Extract the (x, y) coordinate from the center of the cell holding the provided text.  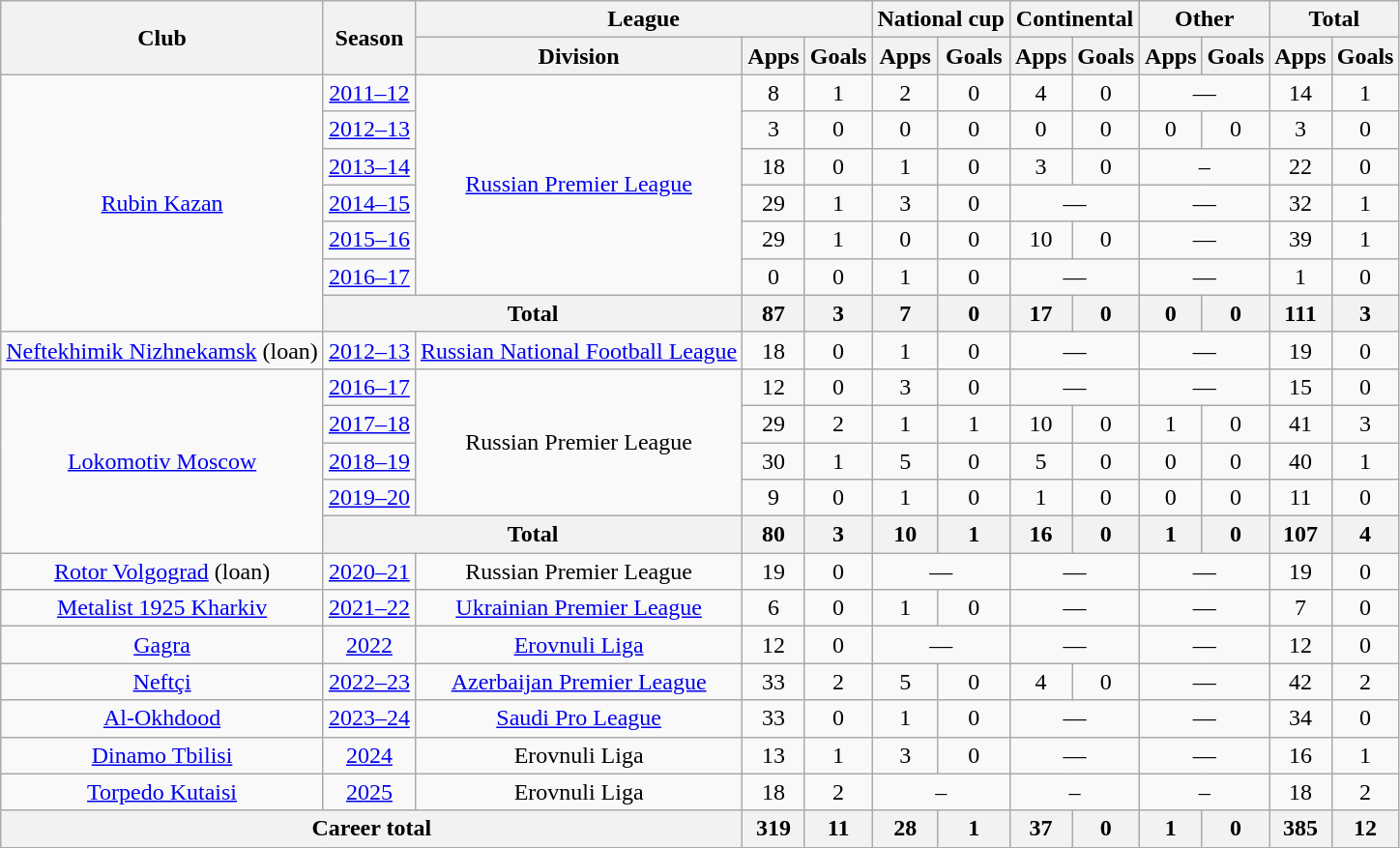
8 (773, 93)
87 (773, 313)
2017–18 (369, 424)
2025 (369, 792)
Other (1205, 19)
2019–20 (369, 498)
2011–12 (369, 93)
Neftçi (162, 682)
Gagra (162, 645)
17 (1040, 313)
42 (1300, 682)
2020–21 (369, 571)
Rubin Kazan (162, 203)
2023–24 (369, 718)
Continental (1074, 19)
Metalist 1925 Kharkiv (162, 608)
Azerbaijan Premier League (578, 682)
32 (1300, 203)
2022 (369, 645)
41 (1300, 424)
385 (1300, 829)
9 (773, 498)
Neftekhimik Nizhnekamsk (loan) (162, 350)
National cup (941, 19)
2018–19 (369, 461)
37 (1040, 829)
Torpedo Kutaisi (162, 792)
30 (773, 461)
2024 (369, 755)
Dinamo Tbilisi (162, 755)
Career total (371, 829)
Division (578, 56)
13 (773, 755)
34 (1300, 718)
League (644, 19)
Al-Okhdood (162, 718)
Rotor Volgograd (loan) (162, 571)
14 (1300, 93)
2014–15 (369, 203)
6 (773, 608)
Club (162, 38)
2022–23 (369, 682)
107 (1300, 535)
28 (905, 829)
319 (773, 829)
111 (1300, 313)
2021–22 (369, 608)
Season (369, 38)
15 (1300, 387)
40 (1300, 461)
Ukrainian Premier League (578, 608)
Saudi Pro League (578, 718)
22 (1300, 166)
39 (1300, 240)
80 (773, 535)
Russian National Football League (578, 350)
2015–16 (369, 240)
2013–14 (369, 166)
Lokomotiv Moscow (162, 460)
